Identify which cell holds the provided text, then report its (X, Y) central coordinate. 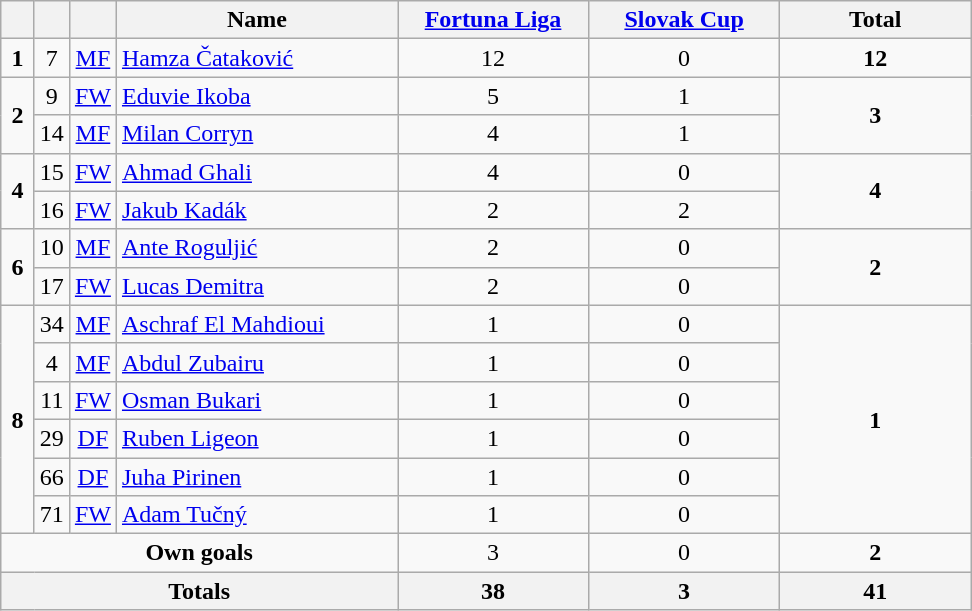
Totals (200, 591)
Osman Bukari (256, 400)
8 (18, 419)
Name (256, 20)
Lucas Demitra (256, 286)
Adam Tučný (256, 515)
Ante Roguljić (256, 248)
Fortuna Liga (494, 20)
41 (876, 591)
16 (52, 210)
29 (52, 438)
Total (876, 20)
Jakub Kadák (256, 210)
Ruben Ligeon (256, 438)
7 (52, 58)
Hamza Čataković (256, 58)
6 (18, 267)
Eduvie Ikoba (256, 96)
14 (52, 134)
11 (52, 400)
Juha Pirinen (256, 477)
66 (52, 477)
Milan Corryn (256, 134)
38 (494, 591)
Aschraf El Mahdioui (256, 324)
Own goals (200, 553)
9 (52, 96)
34 (52, 324)
Ahmad Ghali (256, 172)
17 (52, 286)
Abdul Zubairu (256, 362)
5 (494, 96)
10 (52, 248)
15 (52, 172)
71 (52, 515)
Slovak Cup (684, 20)
